Return [X, Y] of the center of cell containing provided text 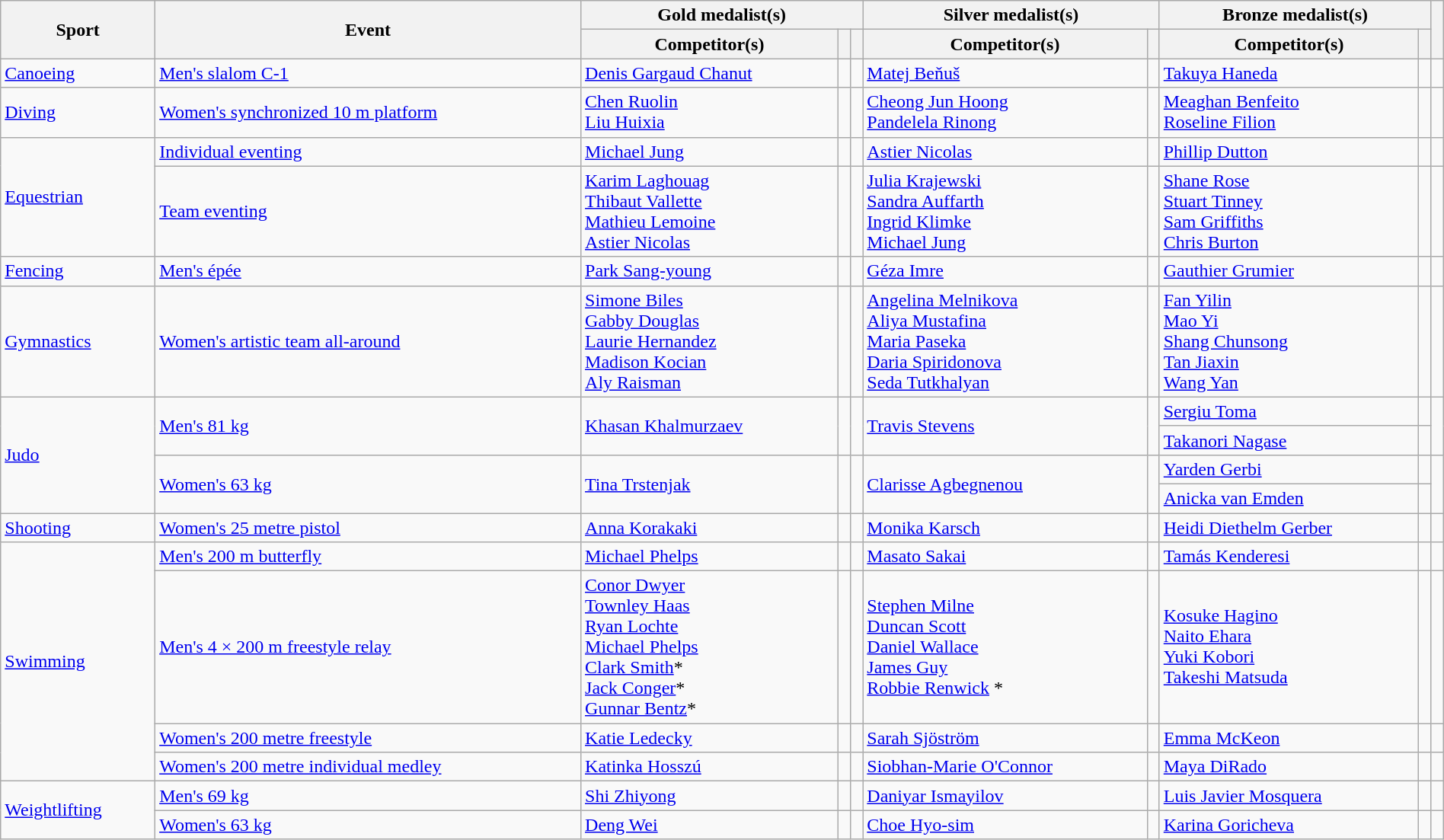
Canoeing [78, 73]
Luis Javier Mosquera [1289, 796]
Gold medalist(s) [722, 15]
Siobhan-Marie O'Connor [1005, 767]
Silver medalist(s) [1011, 15]
Sport [78, 30]
Denis Gargaud Chanut [710, 73]
Sarah Sjöström [1005, 738]
Shane RoseStuart TinneySam GriffithsChris Burton [1289, 212]
Deng Wei [710, 825]
Men's 200 m butterfly [369, 557]
Emma McKeon [1289, 738]
Women's 200 metre freestyle [369, 738]
Park Sang-young [710, 271]
Julia KrajewskiSandra AuffarthIngrid KlimkeMichael Jung [1005, 212]
Men's épée [369, 271]
Karina Goricheva [1289, 825]
Cheong Jun HoongPandelela Rinong [1005, 113]
Choe Hyo-sim [1005, 825]
Phillip Dutton [1289, 152]
Angelina MelnikovaAliya MustafinaMaria PasekaDaria SpiridonovaSeda Tutkhalyan [1005, 341]
Fencing [78, 271]
Weightlifting [78, 810]
Chen RuolinLiu Huixia [710, 113]
Simone BilesGabby DouglasLaurie HernandezMadison KocianAly Raisman [710, 341]
Yarden Gerbi [1289, 469]
Diving [78, 113]
Swimming [78, 662]
Karim LaghouagThibaut ValletteMathieu LemoineAstier Nicolas [710, 212]
Stephen MilneDuncan ScottDaniel WallaceJames GuyRobbie Renwick * [1005, 647]
Bronze medalist(s) [1295, 15]
Men's slalom C-1 [369, 73]
Clarisse Agbegnenou [1005, 484]
Women's 200 metre individual medley [369, 767]
Fan YilinMao YiShang ChunsongTan JiaxinWang Yan [1289, 341]
Masato Sakai [1005, 557]
Meaghan BenfeitoRoseline Filion [1289, 113]
Matej Beňuš [1005, 73]
Shooting [78, 528]
Judo [78, 455]
Monika Karsch [1005, 528]
Gauthier Grumier [1289, 271]
Heidi Diethelm Gerber [1289, 528]
Khasan Khalmurzaev [710, 426]
Event [369, 30]
Conor DwyerTownley HaasRyan LochteMichael PhelpsClark Smith*Jack Conger*Gunnar Bentz* [710, 647]
Astier Nicolas [1005, 152]
Women's artistic team all-around [369, 341]
Tina Trstenjak [710, 484]
Michael Jung [710, 152]
Takuya Haneda [1289, 73]
Tamás Kenderesi [1289, 557]
Maya DiRado [1289, 767]
Women's 25 metre pistol [369, 528]
Daniyar Ismayilov [1005, 796]
Team eventing [369, 212]
Men's 81 kg [369, 426]
Women's synchronized 10 m platform [369, 113]
Individual eventing [369, 152]
Men's 4 × 200 m freestyle relay [369, 647]
Anicka van Emden [1289, 498]
Sergiu Toma [1289, 411]
Shi Zhiyong [710, 796]
Travis Stevens [1005, 426]
Katinka Hosszú [710, 767]
Gymnastics [78, 341]
Equestrian [78, 196]
Kosuke HaginoNaito EharaYuki KoboriTakeshi Matsuda [1289, 647]
Katie Ledecky [710, 738]
Takanori Nagase [1289, 440]
Anna Korakaki [710, 528]
Men's 69 kg [369, 796]
Géza Imre [1005, 271]
Michael Phelps [710, 557]
